Return the [x, y] coordinate for the center point of the cell that contains the specified text.  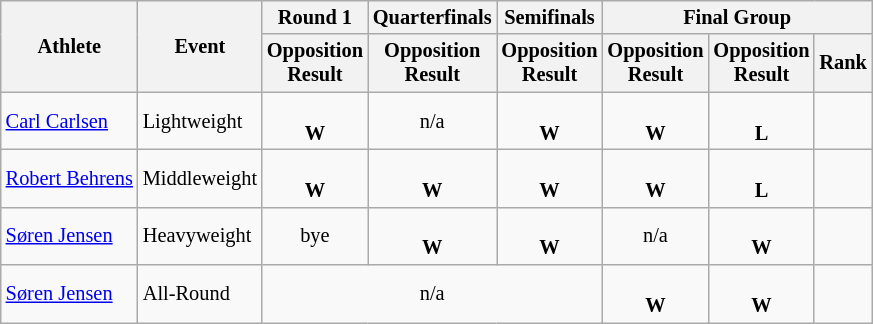
Robert Behrens [70, 178]
Rank [842, 63]
Semifinals [549, 17]
Quarterfinals [432, 17]
Heavyweight [200, 236]
All-Round [200, 294]
Final Group [736, 17]
bye [315, 236]
Athlete [70, 46]
Carl Carlsen [70, 121]
Middleweight [200, 178]
Round 1 [315, 17]
Lightweight [200, 121]
Event [200, 46]
